Determine the (X, Y) coordinate at the center of the cell enclosing the given text.  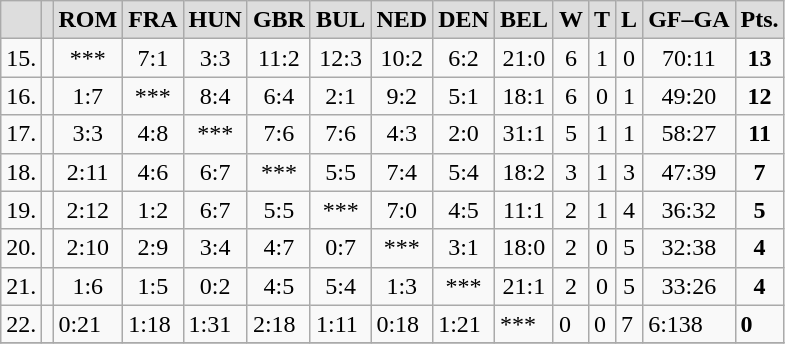
2:0 (464, 134)
9:2 (402, 96)
36:32 (689, 210)
12:3 (340, 58)
FRA (153, 20)
3:4 (215, 248)
2:10 (88, 248)
21:1 (524, 286)
17. (22, 134)
33:26 (689, 286)
18. (22, 172)
3:1 (464, 248)
BEL (524, 20)
L (630, 20)
1:31 (215, 324)
ROM (88, 20)
49:20 (689, 96)
32:38 (689, 248)
21. (22, 286)
7:4 (402, 172)
47:39 (689, 172)
1:2 (153, 210)
0:21 (88, 324)
DEN (464, 20)
58:27 (689, 134)
W (570, 20)
10:2 (402, 58)
1:5 (153, 286)
70:11 (689, 58)
2:18 (278, 324)
0:18 (402, 324)
2:11 (88, 172)
18:2 (524, 172)
4:3 (402, 134)
BUL (340, 20)
13 (760, 58)
1:3 (402, 286)
1:21 (464, 324)
HUN (215, 20)
1:7 (88, 96)
Pts. (760, 20)
6:138 (689, 324)
12 (760, 96)
31:1 (524, 134)
GBR (278, 20)
7:1 (153, 58)
1:6 (88, 286)
20. (22, 248)
6:4 (278, 96)
4:7 (278, 248)
7:0 (402, 210)
T (602, 20)
16. (22, 96)
11:1 (524, 210)
18:0 (524, 248)
4:8 (153, 134)
22. (22, 324)
1:11 (340, 324)
19. (22, 210)
21:0 (524, 58)
2:1 (340, 96)
2:12 (88, 210)
8:4 (215, 96)
0:2 (215, 286)
0:7 (340, 248)
5:1 (464, 96)
4:6 (153, 172)
18:1 (524, 96)
GF–GA (689, 20)
1:18 (153, 324)
15. (22, 58)
NED (402, 20)
2:9 (153, 248)
6:2 (464, 58)
11:2 (278, 58)
11 (760, 134)
